Scan for the cell matching the given text and deliver its (X, Y) coordinate at center. 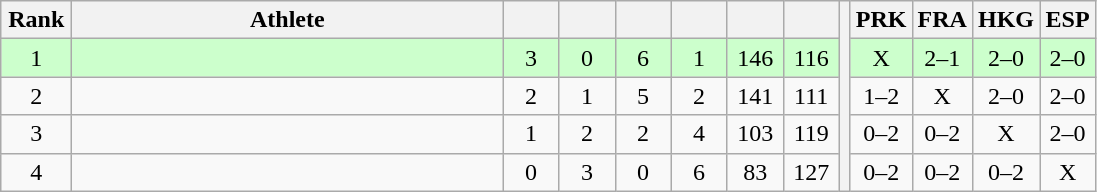
ESP (1068, 20)
83 (755, 172)
1–2 (881, 96)
PRK (881, 20)
Athlete (288, 20)
116 (811, 58)
119 (811, 134)
FRA (942, 20)
103 (755, 134)
127 (811, 172)
5 (643, 96)
HKG (1006, 20)
141 (755, 96)
Rank (36, 20)
111 (811, 96)
146 (755, 58)
2–1 (942, 58)
